Identify which cell holds the provided text, then report its (X, Y) central coordinate. 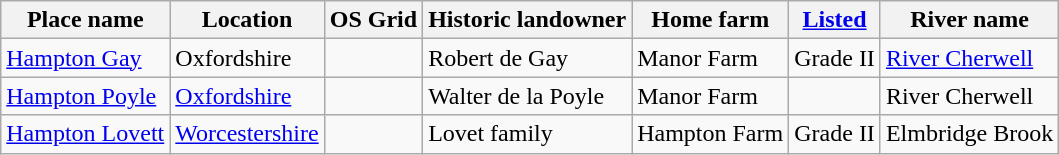
Listed (835, 20)
Hampton Gay (86, 58)
Hampton Farm (710, 134)
Worcestershire (247, 134)
Hampton Lovett (86, 134)
Location (247, 20)
Lovet family (528, 134)
Place name (86, 20)
Home farm (710, 20)
Historic landowner (528, 20)
Robert de Gay (528, 58)
OS Grid (373, 20)
Walter de la Poyle (528, 96)
Hampton Poyle (86, 96)
River name (969, 20)
Elmbridge Brook (969, 134)
